Detect which cell encompasses the target text, then output its [x, y] center coordinate. 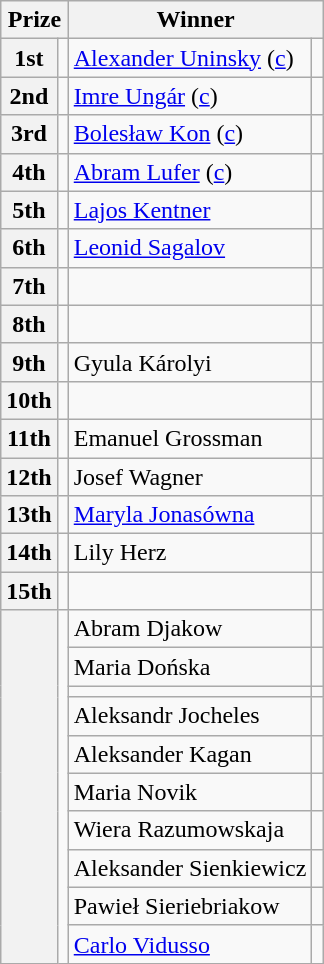
4th [29, 172]
Maryla Jonasówna [190, 515]
Pawieł Sieriebriakow [190, 906]
Lajos Kentner [190, 210]
Wiera Razumowskaja [190, 830]
8th [29, 324]
1st [29, 58]
12th [29, 477]
Josef Wagner [190, 477]
Imre Ungár (c) [190, 96]
Leonid Sagalov [190, 248]
5th [29, 210]
Aleksander Kagan [190, 754]
Maria Novik [190, 792]
Alexander Uninsky (c) [190, 58]
2nd [29, 96]
Abram Lufer (c) [190, 172]
7th [29, 286]
11th [29, 438]
Aleksander Sienkiewicz [190, 868]
14th [29, 553]
Gyula Károlyi [190, 362]
Carlo Vidusso [190, 944]
15th [29, 591]
Bolesław Kon (c) [190, 134]
Emanuel Grossman [190, 438]
6th [29, 248]
10th [29, 400]
3rd [29, 134]
Winner [196, 20]
9th [29, 362]
13th [29, 515]
Abram Djakow [190, 629]
Aleksandr Jocheles [190, 716]
Lily Herz [190, 553]
Maria Dońska [190, 667]
Prize [34, 20]
